Locate the cell with the specified text and output its [X, Y] center coordinate. 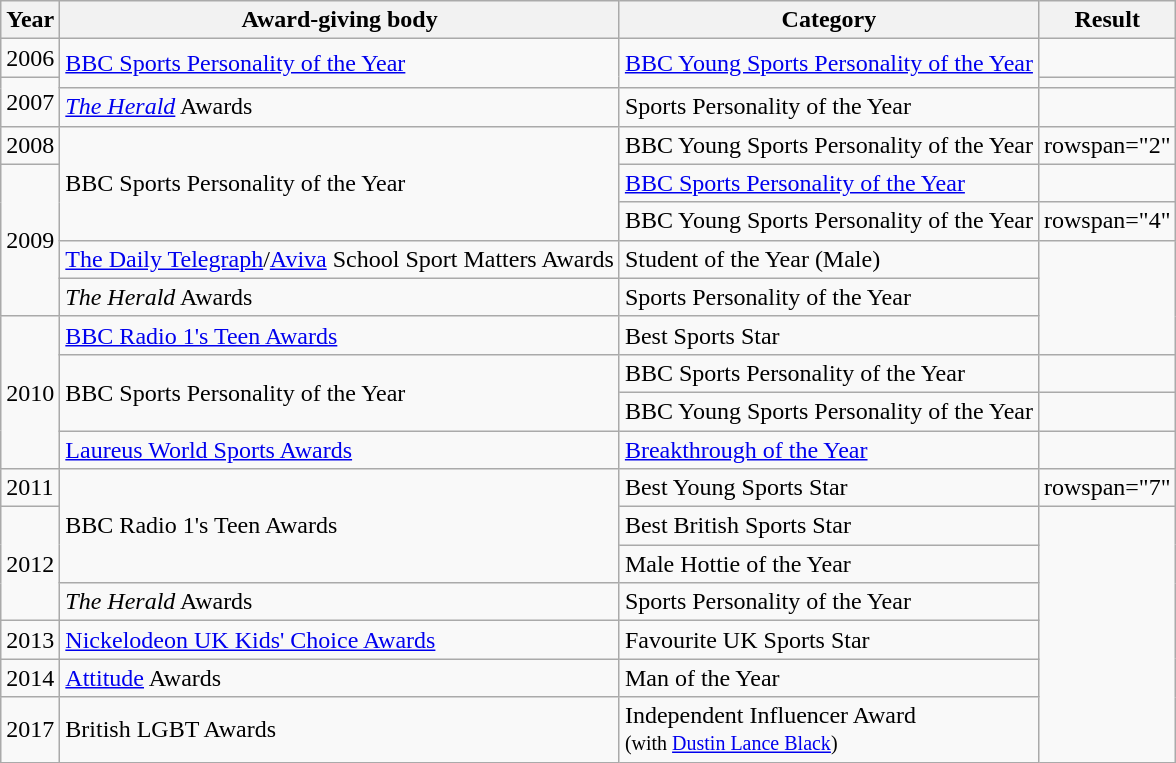
Best Sports Star [828, 335]
rowspan="2" [1107, 145]
Independent Influencer Award(with Dustin Lance Black) [828, 730]
Favourite UK Sports Star [828, 640]
2009 [30, 240]
2017 [30, 730]
Award-giving body [340, 20]
Breakthrough of the Year [828, 449]
2007 [30, 102]
Result [1107, 20]
Best Young Sports Star [828, 488]
2014 [30, 678]
Student of the Year (Male) [828, 259]
2011 [30, 488]
Best British Sports Star [828, 526]
2013 [30, 640]
Year [30, 20]
2008 [30, 145]
Male Hottie of the Year [828, 564]
2012 [30, 564]
The Daily Telegraph/Aviva School Sport Matters Awards [340, 259]
rowspan="4" [1107, 221]
British LGBT Awards [340, 730]
2006 [30, 58]
Nickelodeon UK Kids' Choice Awards [340, 640]
Man of the Year [828, 678]
2010 [30, 392]
Attitude Awards [340, 678]
Category [828, 20]
rowspan="7" [1107, 488]
Laureus World Sports Awards [340, 449]
